Find where the given text appears and provide that cell's center as [x, y] coordinate. 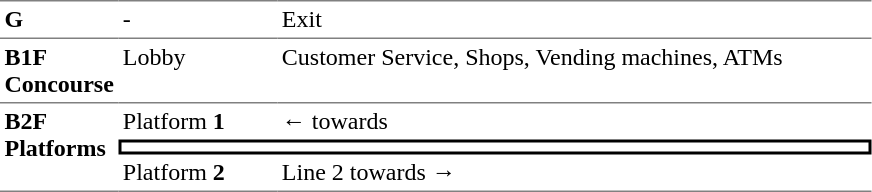
Customer Service, Shops, Vending machines, ATMs [574, 71]
Exit [574, 19]
Platform 2 [198, 173]
G [59, 19]
B1FConcourse [59, 71]
B2FPlatforms [59, 148]
Lobby [198, 71]
- [198, 19]
Platform 1 [198, 122]
← towards [574, 122]
Line 2 towards → [574, 173]
